Return the (X, Y) coordinate for the center point of the cell that contains the specified text.  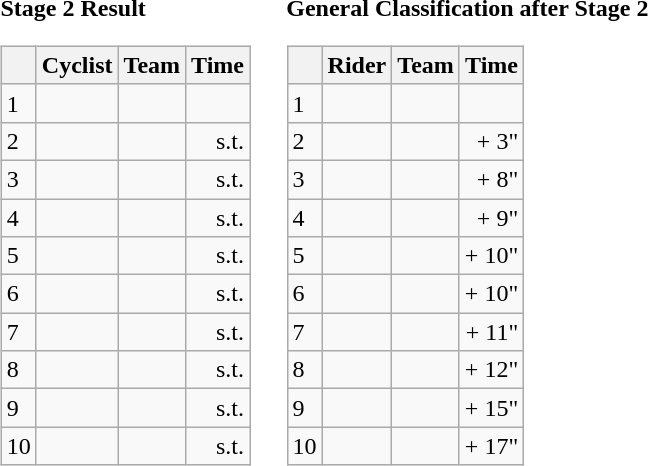
+ 15" (491, 408)
+ 8" (491, 179)
Cyclist (77, 65)
+ 12" (491, 370)
+ 9" (491, 217)
+ 17" (491, 446)
+ 11" (491, 332)
Rider (357, 65)
+ 3" (491, 141)
